Find where the given text appears and provide that cell's center as (X, Y) coordinate. 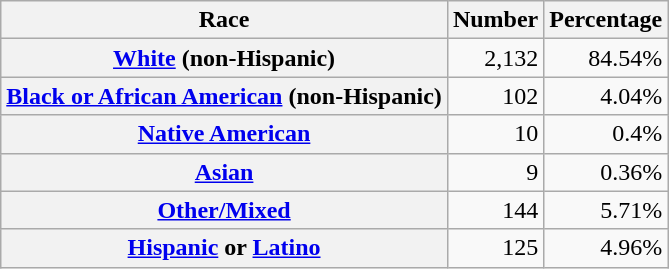
2,132 (495, 58)
102 (495, 96)
9 (495, 172)
125 (495, 248)
Percentage (606, 20)
Black or African American (non-Hispanic) (224, 96)
144 (495, 210)
0.4% (606, 134)
Race (224, 20)
Other/Mixed (224, 210)
Asian (224, 172)
10 (495, 134)
Number (495, 20)
4.04% (606, 96)
Hispanic or Latino (224, 248)
Native American (224, 134)
White (non-Hispanic) (224, 58)
0.36% (606, 172)
84.54% (606, 58)
4.96% (606, 248)
5.71% (606, 210)
